Extract the [X, Y] coordinate from the center of the cell holding the provided text.  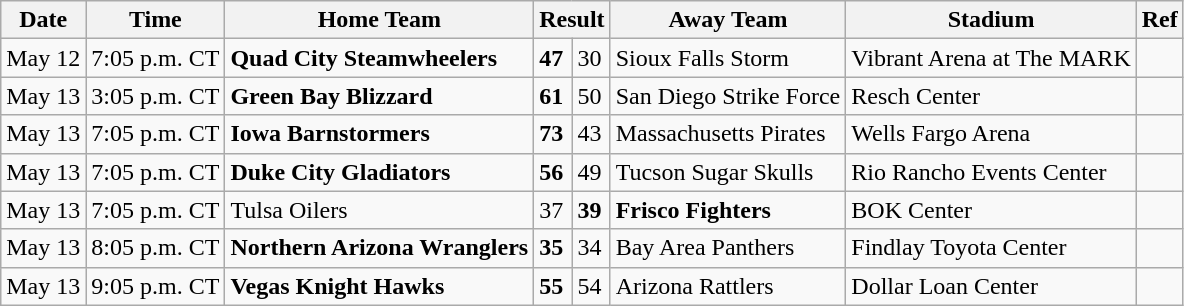
San Diego Strike Force [728, 96]
Quad City Steamwheelers [380, 58]
Resch Center [991, 96]
Findlay Toyota Center [991, 248]
Stadium [991, 20]
Rio Rancho Events Center [991, 172]
3:05 p.m. CT [156, 96]
61 [553, 96]
Bay Area Panthers [728, 248]
Massachusetts Pirates [728, 134]
56 [553, 172]
Away Team [728, 20]
Duke City Gladiators [380, 172]
9:05 p.m. CT [156, 286]
73 [553, 134]
49 [591, 172]
Northern Arizona Wranglers [380, 248]
Dollar Loan Center [991, 286]
35 [553, 248]
34 [591, 248]
30 [591, 58]
Frisco Fighters [728, 210]
Iowa Barnstormers [380, 134]
50 [591, 96]
47 [553, 58]
Home Team [380, 20]
43 [591, 134]
55 [553, 286]
8:05 p.m. CT [156, 248]
54 [591, 286]
Wells Fargo Arena [991, 134]
Vibrant Arena at The MARK [991, 58]
Time [156, 20]
Ref [1160, 20]
May 12 [44, 58]
39 [591, 210]
Result [572, 20]
Tulsa Oilers [380, 210]
Tucson Sugar Skulls [728, 172]
37 [553, 210]
Arizona Rattlers [728, 286]
Green Bay Blizzard [380, 96]
BOK Center [991, 210]
Date [44, 20]
Vegas Knight Hawks [380, 286]
Sioux Falls Storm [728, 58]
